Find where the given text appears and provide that cell's center as (X, Y) coordinate. 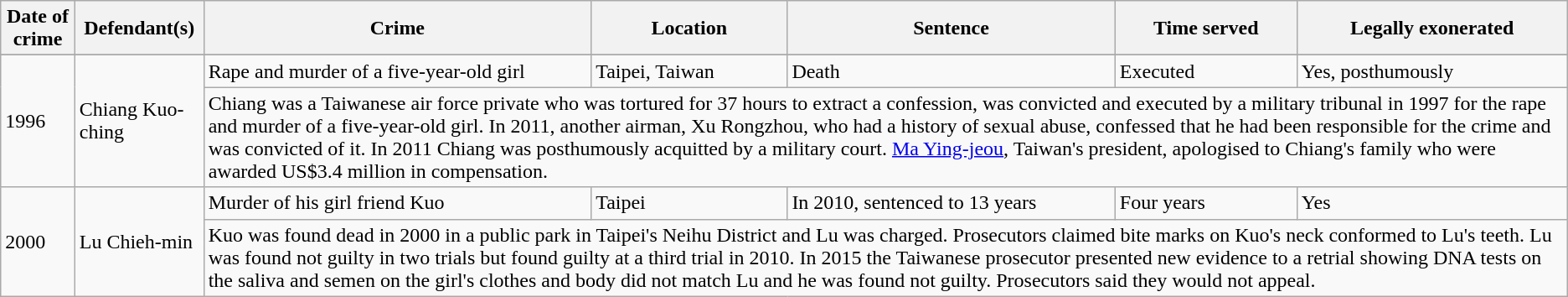
Date of crime (38, 29)
Location (689, 29)
Murder of his girl friend Kuo (397, 203)
Taipei, Taiwan (689, 71)
Legally exonerated (1432, 29)
Taipei (689, 203)
Sentence (952, 29)
Yes (1432, 203)
Defendant(s) (139, 29)
2000 (38, 242)
Four years (1206, 203)
Crime (397, 29)
Death (952, 71)
Chiang Kuo-ching (139, 121)
Rape and murder of a five-year-old girl (397, 71)
Executed (1206, 71)
Yes, posthumously (1432, 71)
1996 (38, 121)
Lu Chieh-min (139, 242)
In 2010, sentenced to 13 years (952, 203)
Time served (1206, 29)
